Detect which cell encompasses the target text, then output its [X, Y] center coordinate. 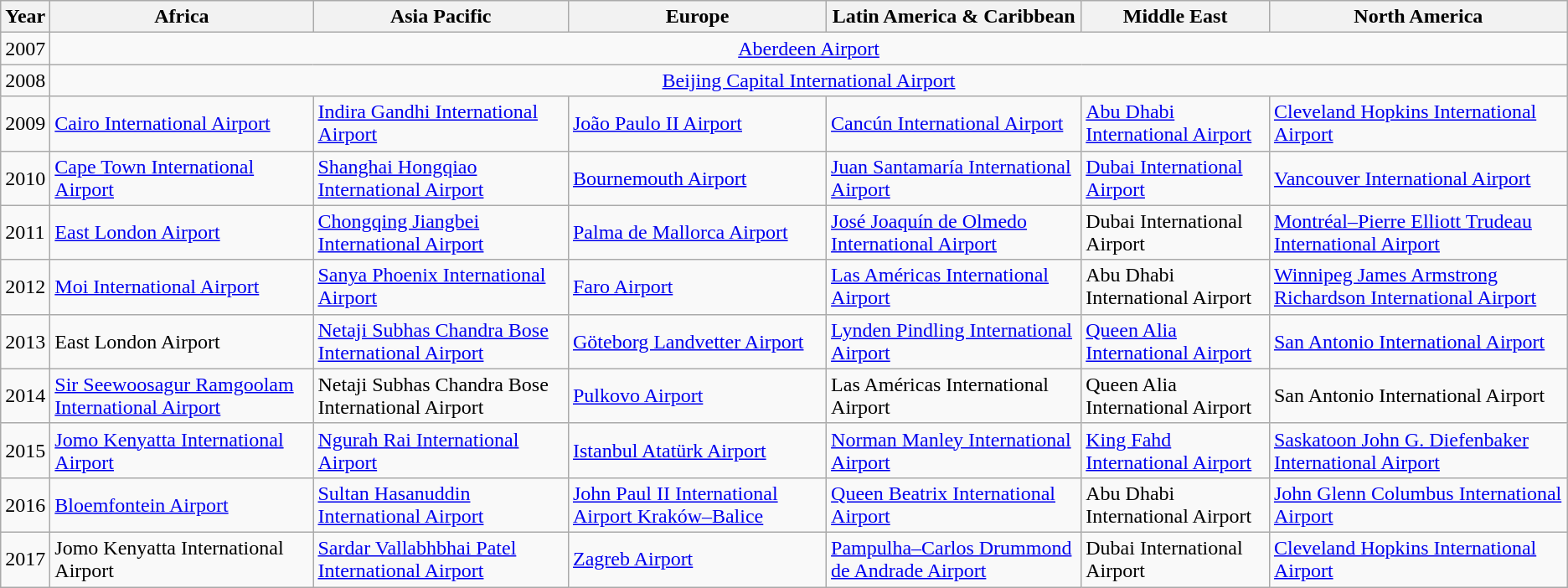
2010 [25, 178]
2008 [25, 80]
Moi International Airport [182, 286]
North America [1418, 17]
2012 [25, 286]
Aberdeen Airport [809, 49]
Africa [182, 17]
Saskatoon John G. Diefenbaker International Airport [1418, 451]
Shanghai Hongqiao International Airport [441, 178]
Winnipeg James Armstrong Richardson International Airport [1418, 286]
Sanya Phoenix International Airport [441, 286]
2014 [25, 395]
Queen Beatrix International Airport [954, 504]
2007 [25, 49]
Europe [697, 17]
2013 [25, 342]
Pampulha–Carlos Drummond de Andrade Airport [954, 560]
Istanbul Atatürk Airport [697, 451]
Zagreb Airport [697, 560]
Göteborg Landvetter Airport [697, 342]
Ngurah Rai International Airport [441, 451]
2011 [25, 233]
Montréal–Pierre Elliott Trudeau International Airport [1418, 233]
Bournemouth Airport [697, 178]
Indira Gandhi International Airport [441, 124]
Year [25, 17]
2009 [25, 124]
Sir Seewoosagur Ramgoolam International Airport [182, 395]
Asia Pacific [441, 17]
Cairo International Airport [182, 124]
Vancouver International Airport [1418, 178]
2017 [25, 560]
João Paulo II Airport [697, 124]
2015 [25, 451]
Cancún International Airport [954, 124]
Latin America & Caribbean [954, 17]
José Joaquín de Olmedo International Airport [954, 233]
Palma de Mallorca Airport [697, 233]
Sultan Hasanuddin International Airport [441, 504]
Beijing Capital International Airport [809, 80]
Sardar Vallabhbhai Patel International Airport [441, 560]
Chongqing Jiangbei International Airport [441, 233]
John Glenn Columbus International Airport [1418, 504]
Juan Santamaría International Airport [954, 178]
Lynden Pindling International Airport [954, 342]
Norman Manley International Airport [954, 451]
Faro Airport [697, 286]
2016 [25, 504]
King Fahd International Airport [1176, 451]
Pulkovo Airport [697, 395]
John Paul II International Airport Kraków–Balice [697, 504]
Bloemfontein Airport [182, 504]
Cape Town International Airport [182, 178]
Middle East [1176, 17]
